Capture the cell that displays the provided text and extract its [X, Y] central coordinate. 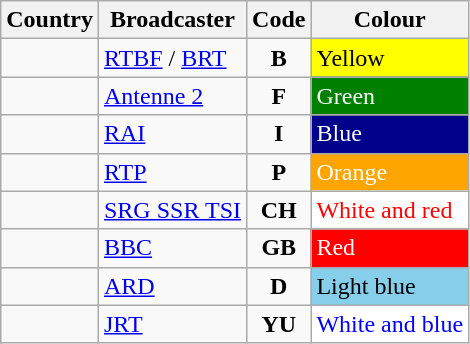
F [279, 96]
White and red [390, 210]
Code [279, 20]
Green [390, 96]
ARD [172, 286]
Light blue [390, 286]
White and blue [390, 324]
SRG SSR TSI [172, 210]
Yellow [390, 58]
Orange [390, 172]
B [279, 58]
Broadcaster [172, 20]
Colour [390, 20]
JRT [172, 324]
Blue [390, 134]
RAI [172, 134]
YU [279, 324]
Red [390, 248]
RTBF / BRT [172, 58]
RTP [172, 172]
BBC [172, 248]
Country [50, 20]
P [279, 172]
I [279, 134]
CH [279, 210]
Antenne 2 [172, 96]
D [279, 286]
GB [279, 248]
